Scan for the cell matching the given text and deliver its (X, Y) coordinate at center. 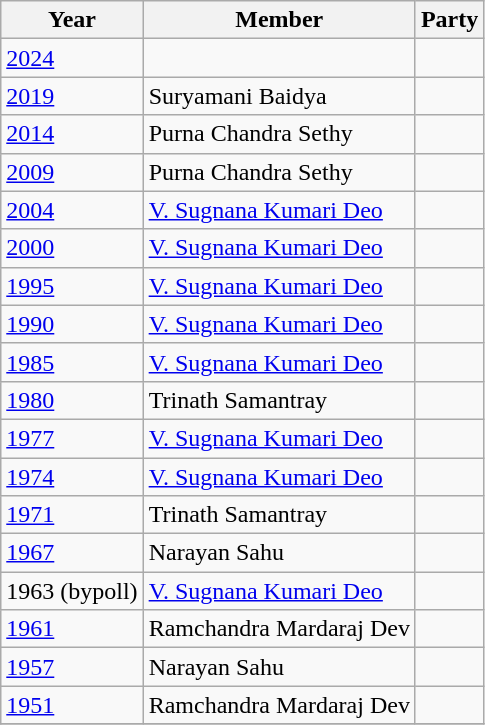
Party (449, 20)
1951 (72, 705)
1977 (72, 438)
1974 (72, 477)
2004 (72, 210)
1963 (bypoll) (72, 591)
2014 (72, 134)
1961 (72, 629)
Member (279, 20)
Suryamani Baidya (279, 96)
1971 (72, 515)
1990 (72, 324)
1995 (72, 286)
Year (72, 20)
2024 (72, 58)
1985 (72, 362)
1967 (72, 553)
2000 (72, 248)
1980 (72, 400)
2009 (72, 172)
2019 (72, 96)
1957 (72, 667)
